Output the [x, y] coordinate of the center of the cell containing the given text.  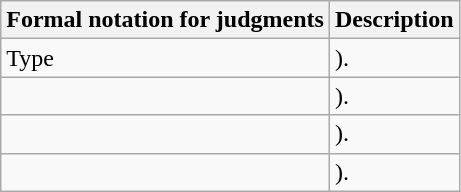
Formal notation for judgments [166, 20]
Description [394, 20]
Type [166, 58]
